Search for the cell housing the specified text and yield its [X, Y] center coordinate. 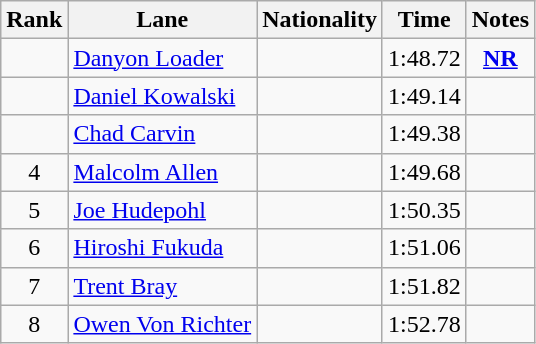
Nationality [320, 20]
Time [424, 20]
NR [500, 58]
Rank [34, 20]
5 [34, 210]
Hiroshi Fukuda [162, 248]
Trent Bray [162, 286]
4 [34, 172]
Lane [162, 20]
8 [34, 324]
Chad Carvin [162, 134]
1:50.35 [424, 210]
Owen Von Richter [162, 324]
Malcolm Allen [162, 172]
Danyon Loader [162, 58]
Daniel Kowalski [162, 96]
1:48.72 [424, 58]
7 [34, 286]
1:51.06 [424, 248]
6 [34, 248]
1:52.78 [424, 324]
1:49.38 [424, 134]
1:49.14 [424, 96]
Joe Hudepohl [162, 210]
1:49.68 [424, 172]
1:51.82 [424, 286]
Notes [500, 20]
